Return [x, y] of the center of cell containing provided text 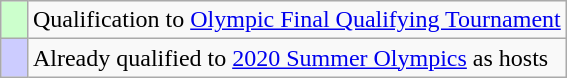
Qualification to Olympic Final Qualifying Tournament [296, 20]
Already qualified to 2020 Summer Olympics as hosts [296, 58]
